Determine the [X, Y] coordinate at the center of the cell enclosing the given text.  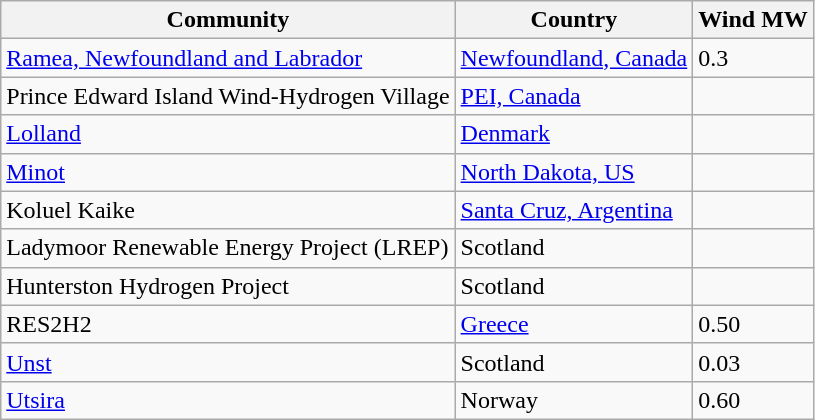
Denmark [574, 134]
Ramea, Newfoundland and Labrador [228, 58]
0.3 [754, 58]
Prince Edward Island Wind-Hydrogen Village [228, 96]
0.60 [754, 400]
Utsira [228, 400]
RES2H2 [228, 324]
Ladymoor Renewable Energy Project (LREP) [228, 248]
0.03 [754, 362]
Unst [228, 362]
North Dakota, US [574, 172]
0.50 [754, 324]
Lolland [228, 134]
Country [574, 20]
Community [228, 20]
Koluel Kaike [228, 210]
Newfoundland, Canada [574, 58]
Wind MW [754, 20]
Hunterston Hydrogen Project [228, 286]
Norway [574, 400]
PEI, Canada [574, 96]
Greece [574, 324]
Santa Cruz, Argentina [574, 210]
Minot [228, 172]
